Scan for the cell matching the given text and deliver its (X, Y) coordinate at center. 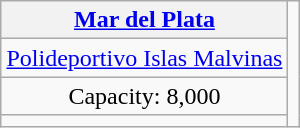
Polideportivo Islas Malvinas (144, 58)
Capacity: 8,000 (144, 96)
Mar del Plata (144, 20)
